Find where the given text appears and provide that cell's center as (X, Y) coordinate. 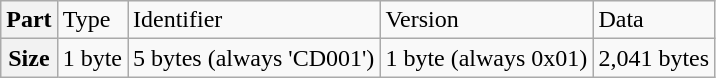
Size (29, 58)
Part (29, 20)
5 bytes (always 'CD001') (254, 58)
2,041 bytes (654, 58)
Version (486, 20)
1 byte (always 0x01) (486, 58)
Type (92, 20)
Identifier (254, 20)
Data (654, 20)
1 byte (92, 58)
